Identify which cell holds the provided text, then report its [x, y] central coordinate. 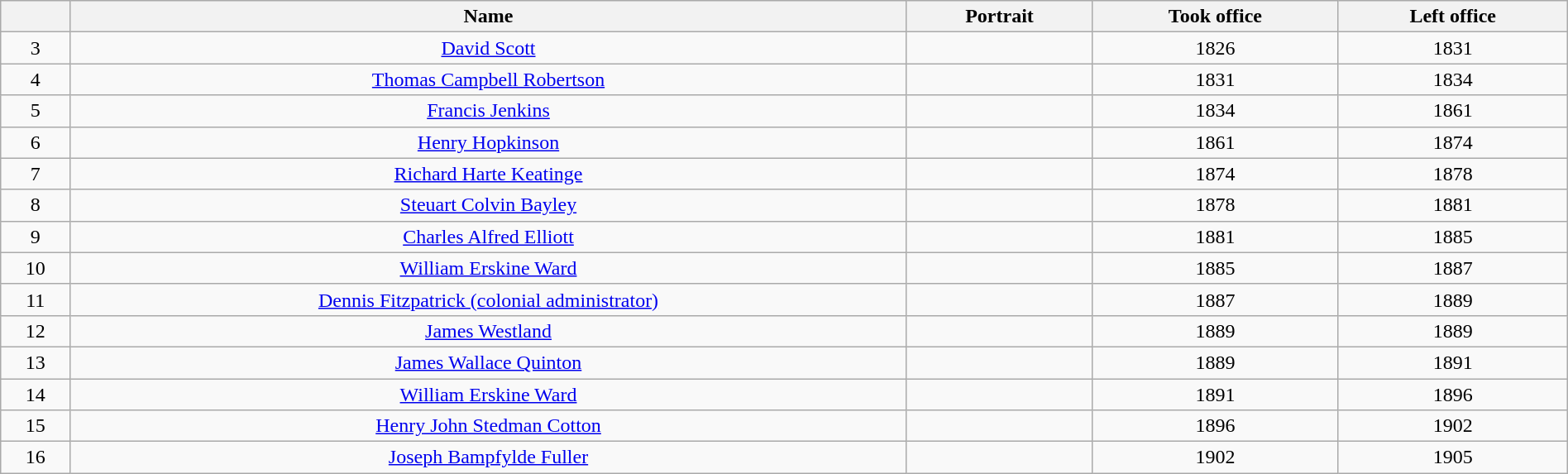
10 [36, 268]
Charles Alfred Elliott [489, 237]
14 [36, 395]
James Wallace Quinton [489, 362]
Francis Jenkins [489, 111]
Thomas Campbell Robertson [489, 79]
Left office [1452, 17]
Portrait [999, 17]
James Westland [489, 331]
Henry John Stedman Cotton [489, 426]
Henry Hopkinson [489, 142]
15 [36, 426]
4 [36, 79]
Dennis Fitzpatrick (colonial administrator) [489, 299]
David Scott [489, 48]
5 [36, 111]
12 [36, 331]
Joseph Bampfylde Fuller [489, 457]
Richard Harte Keatinge [489, 174]
6 [36, 142]
1826 [1216, 48]
11 [36, 299]
7 [36, 174]
Name [489, 17]
3 [36, 48]
Steuart Colvin Bayley [489, 205]
8 [36, 205]
1905 [1452, 457]
13 [36, 362]
9 [36, 237]
16 [36, 457]
Took office [1216, 17]
